Extract the (x, y) coordinate from the center of the cell holding the provided text.  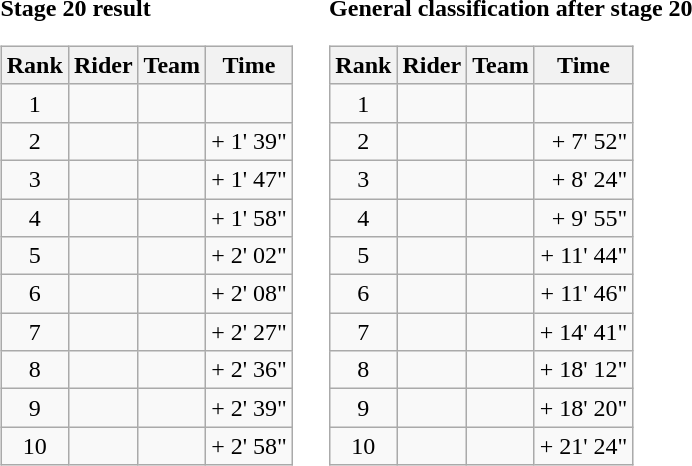
+ 2' 58" (250, 446)
+ 7' 52" (584, 141)
+ 11' 46" (584, 294)
+ 11' 44" (584, 256)
+ 2' 39" (250, 408)
+ 18' 20" (584, 408)
+ 2' 27" (250, 332)
+ 1' 47" (250, 179)
+ 2' 08" (250, 294)
+ 21' 24" (584, 446)
+ 9' 55" (584, 217)
+ 2' 36" (250, 370)
+ 1' 39" (250, 141)
+ 18' 12" (584, 370)
+ 2' 02" (250, 256)
+ 1' 58" (250, 217)
+ 8' 24" (584, 179)
+ 14' 41" (584, 332)
